Identify which cell holds the provided text, then report its (x, y) central coordinate. 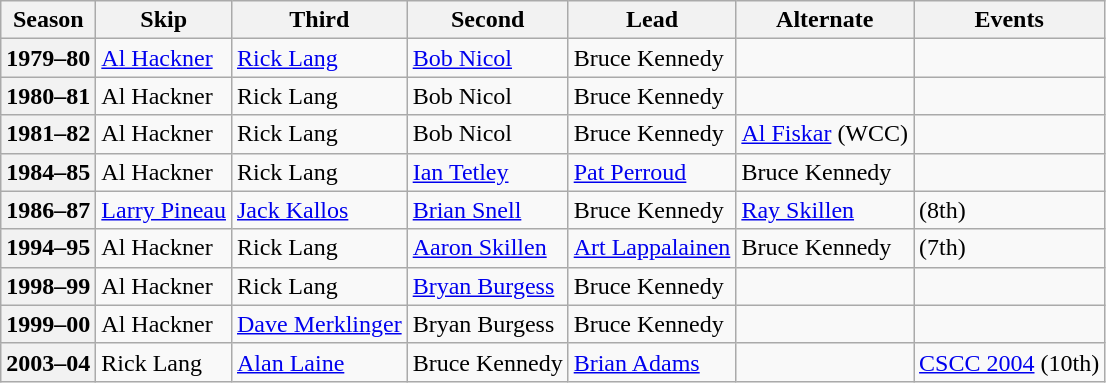
Alan Laine (319, 362)
1998–99 (48, 286)
1980–81 (48, 96)
Alternate (825, 20)
Brian Snell (488, 210)
Larry Pineau (164, 210)
Al Fiskar (WCC) (825, 134)
Third (319, 20)
1994–95 (48, 248)
Brian Adams (652, 362)
CSCC 2004 (10th) (1010, 362)
Jack Kallos (319, 210)
2003–04 (48, 362)
Aaron Skillen (488, 248)
Events (1010, 20)
1984–85 (48, 172)
1999–00 (48, 324)
Lead (652, 20)
(7th) (1010, 248)
Ray Skillen (825, 210)
Ian Tetley (488, 172)
(8th) (1010, 210)
Skip (164, 20)
1979–80 (48, 58)
Second (488, 20)
Pat Perroud (652, 172)
1981–82 (48, 134)
Dave Merklinger (319, 324)
1986–87 (48, 210)
Season (48, 20)
Art Lappalainen (652, 248)
